Determine the (x, y) coordinate at the center of the cell enclosing the given text.  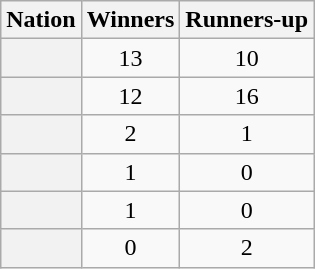
10 (247, 58)
16 (247, 96)
13 (130, 58)
Winners (130, 20)
12 (130, 96)
Runners-up (247, 20)
Nation (41, 20)
